Scan for the cell matching the given text and deliver its [x, y] coordinate at center. 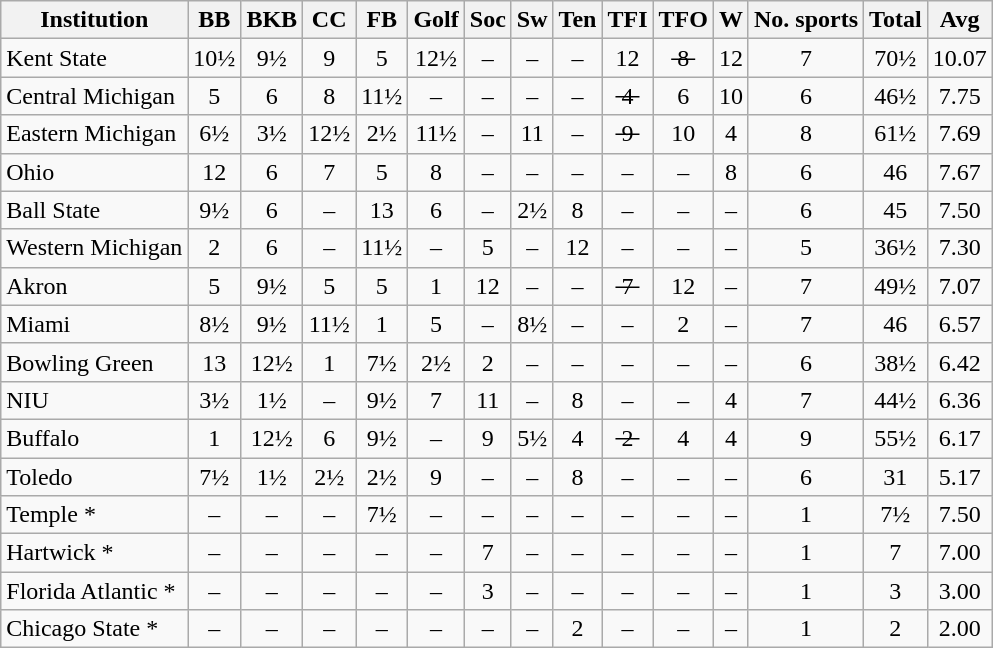
61½ [896, 134]
Akron [94, 286]
TFI [628, 20]
Western Michigan [94, 248]
6.42 [960, 362]
6.36 [960, 400]
Total [896, 20]
7.67 [960, 172]
Bowling Green [94, 362]
NIU [94, 400]
CC [330, 20]
45 [896, 210]
Toledo [94, 477]
46½ [896, 96]
No. sports [806, 20]
Eastern Michigan [94, 134]
Soc [488, 20]
Hartwick * [94, 553]
TFO [683, 20]
Golf [436, 20]
BB [214, 20]
Florida Atlantic * [94, 591]
W [730, 20]
Sw [532, 20]
3.00 [960, 591]
Avg [960, 20]
10.07 [960, 58]
70½ [896, 58]
7.69 [960, 134]
BKB [272, 20]
49½ [896, 286]
Kent State [94, 58]
Buffalo [94, 438]
7.00 [960, 553]
44½ [896, 400]
38½ [896, 362]
5½ [532, 438]
7.75 [960, 96]
55½ [896, 438]
FB [382, 20]
6.17 [960, 438]
Institution [94, 20]
Chicago State * [94, 629]
Miami [94, 324]
Central Michigan [94, 96]
2.00 [960, 629]
36½ [896, 248]
6½ [214, 134]
31 [896, 477]
Ball State [94, 210]
7.30 [960, 248]
6.57 [960, 324]
5.17 [960, 477]
Ten [578, 20]
10½ [214, 58]
Ohio [94, 172]
Temple * [94, 515]
7.07 [960, 286]
